For the text-containing cell, return its midpoint in (X, Y) coordinate format. 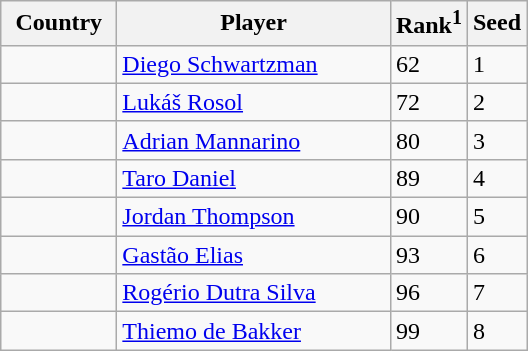
Diego Schwartzman (254, 64)
Gastão Elias (254, 255)
Taro Daniel (254, 178)
Rank1 (428, 24)
4 (496, 178)
Thiemo de Bakker (254, 331)
99 (428, 331)
Seed (496, 24)
96 (428, 293)
93 (428, 255)
Lukáš Rosol (254, 102)
80 (428, 140)
Rogério Dutra Silva (254, 293)
Jordan Thompson (254, 217)
1 (496, 64)
89 (428, 178)
6 (496, 255)
8 (496, 331)
5 (496, 217)
Player (254, 24)
3 (496, 140)
7 (496, 293)
Country (59, 24)
90 (428, 217)
72 (428, 102)
62 (428, 64)
Adrian Mannarino (254, 140)
2 (496, 102)
